From the cell containing the given text, extract its center point as [x, y] coordinate. 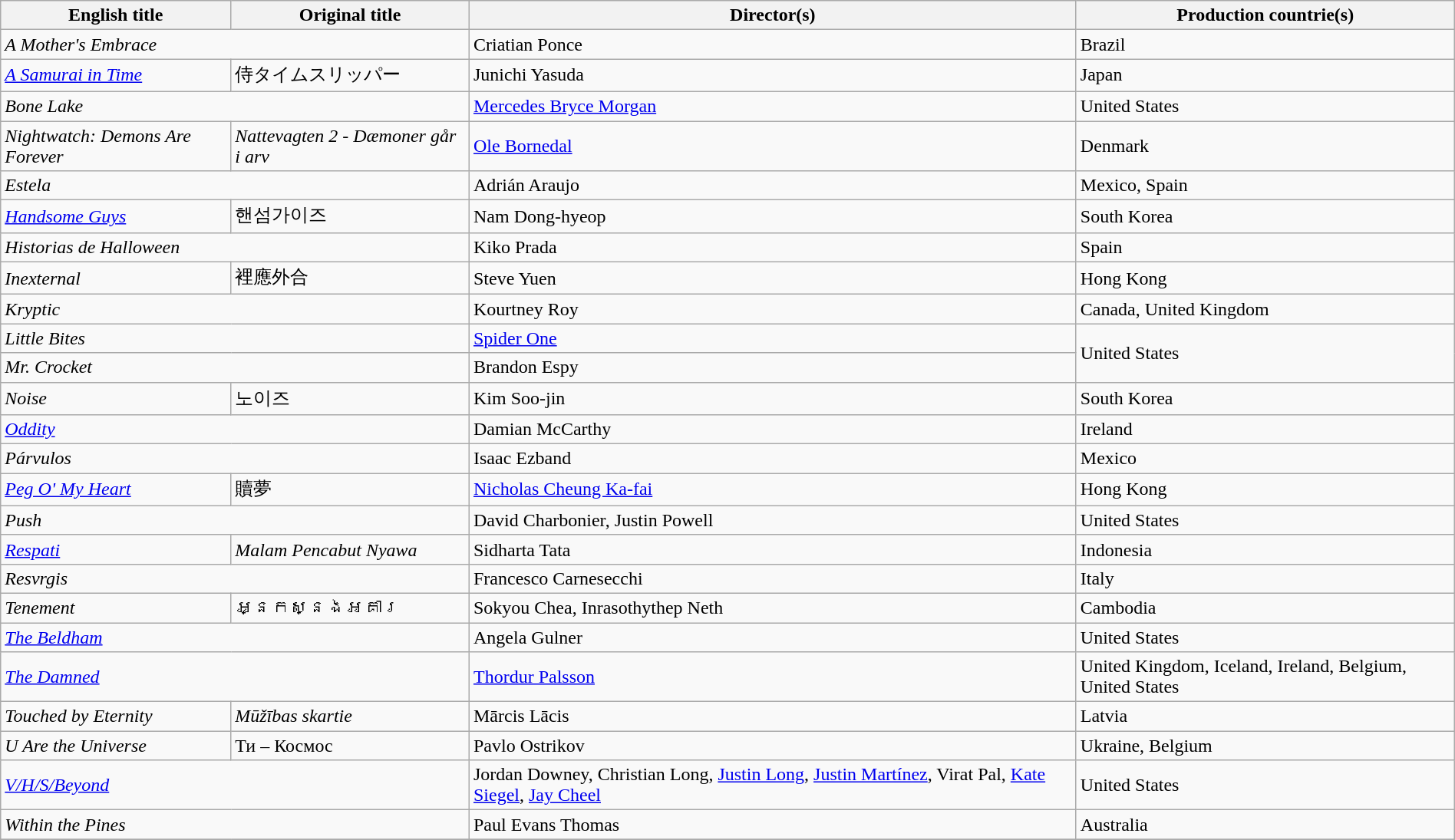
Brandon Espy [772, 367]
Denmark [1265, 146]
Mārcis Lācis [772, 716]
Francesco Carnesecchi [772, 578]
Adrián Araujo [772, 186]
Indonesia [1265, 549]
Párvulos [235, 459]
The Damned [235, 677]
Handsome Guys [116, 216]
Mūžības skartie [350, 716]
Kryptic [235, 309]
Thordur Palsson [772, 677]
Sidharta Tata [772, 549]
노이즈 [350, 399]
핸섬가이즈 [350, 216]
Spain [1265, 247]
Paul Evans Thomas [772, 825]
Italy [1265, 578]
Production countrie(s) [1265, 15]
Nightwatch: Demons Are Forever [116, 146]
Criatian Ponce [772, 44]
Latvia [1265, 716]
Kourtney Roy [772, 309]
Junichi Yasuda [772, 75]
Push [235, 520]
Ireland [1265, 430]
Japan [1265, 75]
Cambodia [1265, 608]
Historias de Halloween [235, 247]
裡應外合 [350, 278]
Ukraine, Belgium [1265, 746]
A Mother's Embrace [235, 44]
U Are the Universe [116, 746]
Kiko Prada [772, 247]
Mexico, Spain [1265, 186]
Mr. Crocket [235, 367]
Peg O' My Heart [116, 489]
Ole Bornedal [772, 146]
Noise [116, 399]
Within the Pines [235, 825]
Angela Gulner [772, 637]
Malam Pencabut Nyawa [350, 549]
贖夢 [350, 489]
Nam Dong-hyeop [772, 216]
Damian McCarthy [772, 430]
Respati [116, 549]
Sokyou Chea, Inrasothythep Neth [772, 608]
Director(s) [772, 15]
Touched by Eternity [116, 716]
Brazil [1265, 44]
Australia [1265, 825]
V/H/S/Beyond [235, 786]
Nattevagten 2 - Dæmoner går i arv [350, 146]
អ្នកស្នងអគារ [350, 608]
侍タイムスリッパー [350, 75]
Isaac Ezband [772, 459]
Nicholas Cheung Ka-fai [772, 489]
A Samurai in Time [116, 75]
Original title [350, 15]
Kim Soo-jin [772, 399]
Bone Lake [235, 106]
United Kingdom, Iceland, Ireland, Belgium, United States [1265, 677]
Spider One [772, 338]
English title [116, 15]
Canada, United Kingdom [1265, 309]
David Charbonier, Justin Powell [772, 520]
Oddity [235, 430]
Resvrgis [235, 578]
Mercedes Bryce Morgan [772, 106]
Mexico [1265, 459]
Inexternal [116, 278]
Steve Yuen [772, 278]
Little Bites [235, 338]
Pavlo Ostrikov [772, 746]
Estela [235, 186]
Jordan Downey, Christian Long, Justin Long, Justin Martínez, Virat Pal, Kate Siegel, Jay Cheel [772, 786]
The Beldham [235, 637]
Tenement [116, 608]
Ти – Космос [350, 746]
